Search for the cell housing the specified text and yield its (X, Y) center coordinate. 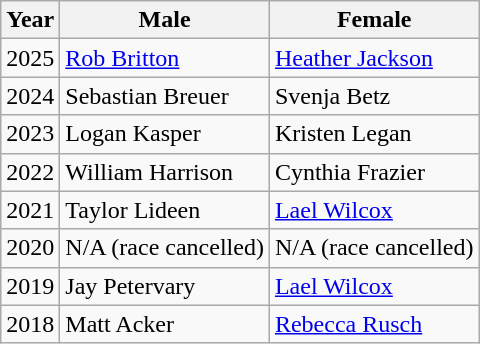
2023 (30, 134)
Taylor Lideen (165, 210)
Kristen Legan (374, 134)
Sebastian Breuer (165, 96)
2020 (30, 248)
Cynthia Frazier (374, 172)
2024 (30, 96)
Male (165, 20)
William Harrison (165, 172)
Female (374, 20)
2018 (30, 324)
Jay Petervary (165, 286)
2025 (30, 58)
Year (30, 20)
Heather Jackson (374, 58)
Rebecca Rusch (374, 324)
Matt Acker (165, 324)
Rob Britton (165, 58)
2021 (30, 210)
Logan Kasper (165, 134)
Svenja Betz (374, 96)
2019 (30, 286)
2022 (30, 172)
